Capture the cell that displays the provided text and extract its (x, y) central coordinate. 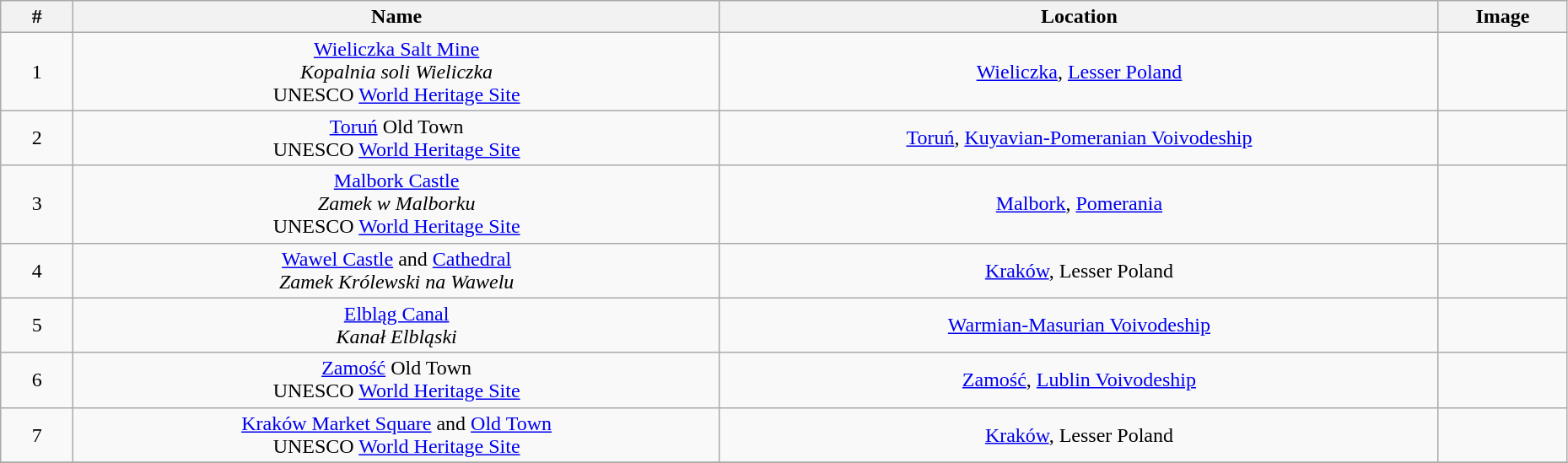
Kraków Market Square and Old TownUNESCO World Heritage Site (396, 435)
2 (37, 138)
7 (37, 435)
Malbork CastleZamek w MalborkuUNESCO World Heritage Site (396, 204)
Warmian-Masurian Voivodeship (1079, 326)
Malbork, Pomerania (1079, 204)
Zamość, Lublin Voivodeship (1079, 380)
Zamość Old TownUNESCO World Heritage Site (396, 380)
3 (37, 204)
# (37, 17)
Wawel Castle and CathedralZamek Królewski na Wawelu (396, 270)
Wieliczka, Lesser Poland (1079, 72)
5 (37, 326)
Name (396, 17)
6 (37, 380)
Toruń Old TownUNESCO World Heritage Site (396, 138)
Toruń, Kuyavian-Pomeranian Voivodeship (1079, 138)
Elbląg CanalKanał Elbląski (396, 326)
Location (1079, 17)
4 (37, 270)
Image (1502, 17)
Wieliczka Salt MineKopalnia soli WieliczkaUNESCO World Heritage Site (396, 72)
1 (37, 72)
